Identify which cell holds the provided text, then report its (x, y) central coordinate. 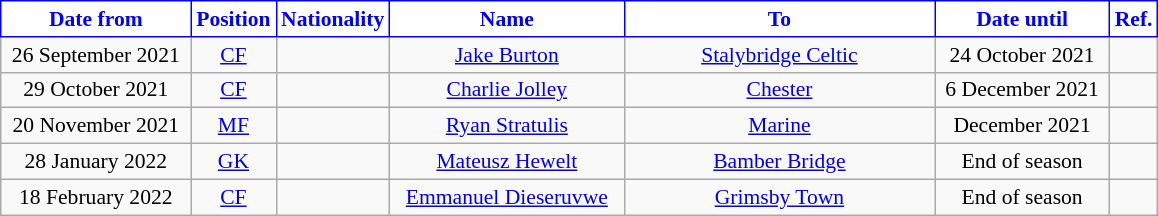
26 September 2021 (96, 55)
24 October 2021 (1022, 55)
Nationality (332, 19)
Charlie Jolley (506, 90)
Position (234, 19)
Stalybridge Celtic (779, 55)
Chester (779, 90)
GK (234, 162)
28 January 2022 (96, 162)
Date from (96, 19)
Name (506, 19)
December 2021 (1022, 126)
29 October 2021 (96, 90)
Emmanuel Dieseruvwe (506, 197)
Grimsby Town (779, 197)
Marine (779, 126)
Ryan Stratulis (506, 126)
18 February 2022 (96, 197)
6 December 2021 (1022, 90)
Ref. (1134, 19)
Date until (1022, 19)
To (779, 19)
Jake Burton (506, 55)
20 November 2021 (96, 126)
MF (234, 126)
Bamber Bridge (779, 162)
Mateusz Hewelt (506, 162)
